Locate the cell with the specified text and output its [x, y] center coordinate. 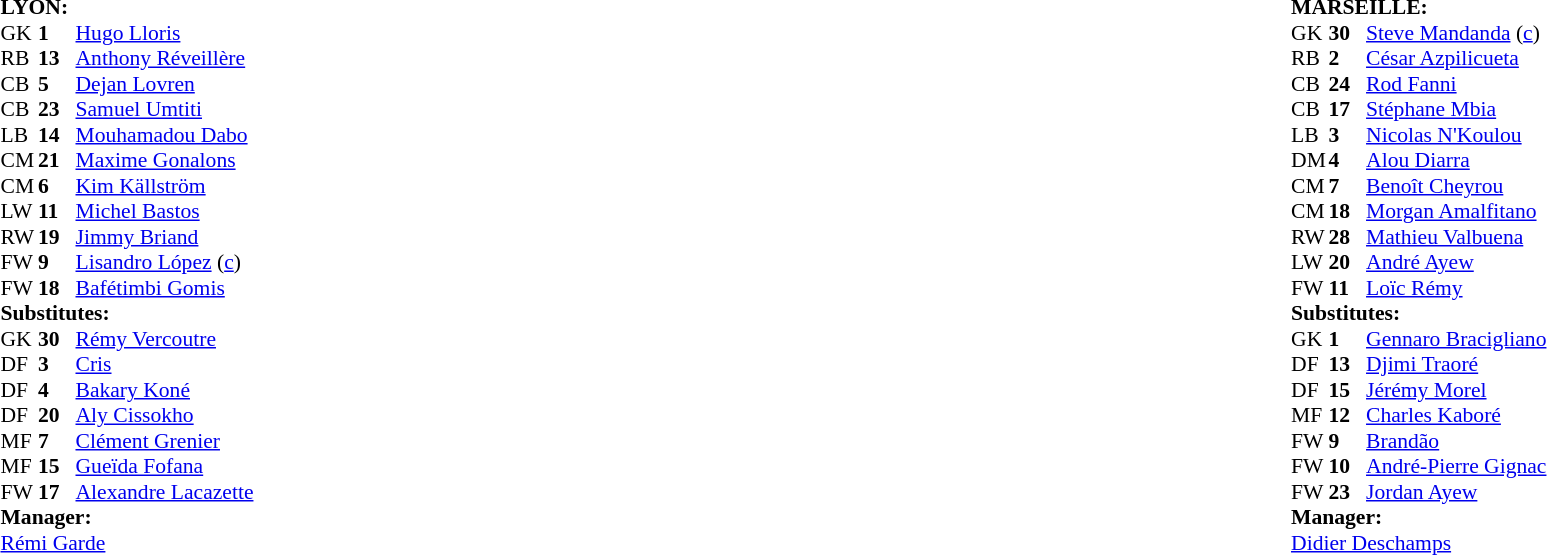
28 [1348, 237]
Bakary Koné [165, 390]
Morgan Amalfitano [1456, 211]
Michel Bastos [165, 211]
César Azpilicueta [1456, 59]
Rémy Vercoutre [165, 339]
10 [1348, 467]
Loïc Rémy [1456, 288]
Nicolas N'Koulou [1456, 135]
André-Pierre Gignac [1456, 467]
Stéphane Mbia [1456, 109]
Benoît Cheyrou [1456, 186]
Cris [165, 365]
19 [57, 237]
Alexandre Lacazette [165, 492]
Alou Diarra [1456, 161]
André Ayew [1456, 263]
Steve Mandanda (c) [1456, 33]
Clément Grenier [165, 441]
DM [1310, 161]
Djimi Traoré [1456, 365]
Jimmy Briand [165, 237]
5 [57, 84]
14 [57, 135]
12 [1348, 415]
Charles Kaboré [1456, 415]
24 [1348, 84]
Jordan Ayew [1456, 492]
Gennaro Bracigliano [1456, 339]
Lisandro López (c) [165, 263]
Rod Fanni [1456, 84]
Hugo Lloris [165, 33]
Aly Cissokho [165, 415]
Mathieu Valbuena [1456, 237]
2 [1348, 59]
Samuel Umtiti [165, 109]
Kim Källström [165, 186]
Brandão [1456, 441]
21 [57, 161]
Mouhamadou Dabo [165, 135]
6 [57, 186]
Jérémy Morel [1456, 390]
Gueïda Fofana [165, 467]
Anthony Réveillère [165, 59]
Maxime Gonalons [165, 161]
Bafétimbi Gomis [165, 288]
Dejan Lovren [165, 84]
